Identify which cell holds the provided text, then report its [x, y] central coordinate. 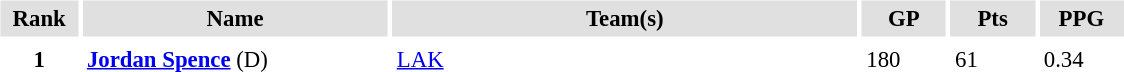
PPG [1081, 18]
Rank [38, 18]
Team(s) [624, 18]
Pts [993, 18]
Name [234, 18]
GP [904, 18]
